For the text-containing cell, return its midpoint in (x, y) coordinate format. 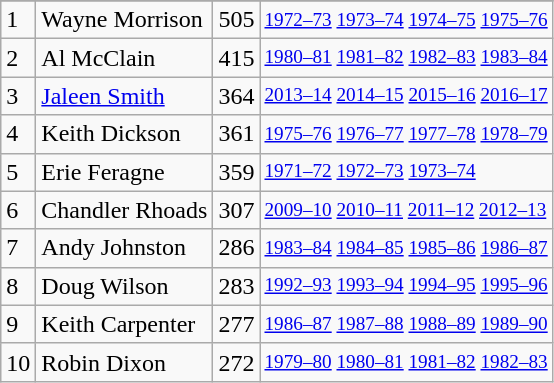
2 (18, 58)
4 (18, 134)
2009–10 2010–11 2011–12 2012–13 (406, 210)
Keith Dickson (124, 134)
272 (236, 362)
1980–81 1981–82 1982–83 1983–84 (406, 58)
7 (18, 248)
359 (236, 172)
3 (18, 96)
Al McClain (124, 58)
Erie Feragne (124, 172)
1972–73 1973–74 1974–75 1975–76 (406, 20)
Wayne Morrison (124, 20)
361 (236, 134)
415 (236, 58)
286 (236, 248)
5 (18, 172)
Keith Carpenter (124, 324)
1975–76 1976–77 1977–78 1978–79 (406, 134)
1983–84 1984–85 1985–86 1986–87 (406, 248)
Doug Wilson (124, 286)
9 (18, 324)
8 (18, 286)
283 (236, 286)
2013–14 2014–15 2015–16 2016–17 (406, 96)
505 (236, 20)
364 (236, 96)
1986–87 1987–88 1988–89 1989–90 (406, 324)
1992–93 1993–94 1994–95 1995–96 (406, 286)
Andy Johnston (124, 248)
1971–72 1972–73 1973–74 (406, 172)
Robin Dixon (124, 362)
Chandler Rhoads (124, 210)
10 (18, 362)
6 (18, 210)
1979–80 1980–81 1981–82 1982–83 (406, 362)
277 (236, 324)
307 (236, 210)
Jaleen Smith (124, 96)
1 (18, 20)
